Capture the cell that displays the provided text and extract its (x, y) central coordinate. 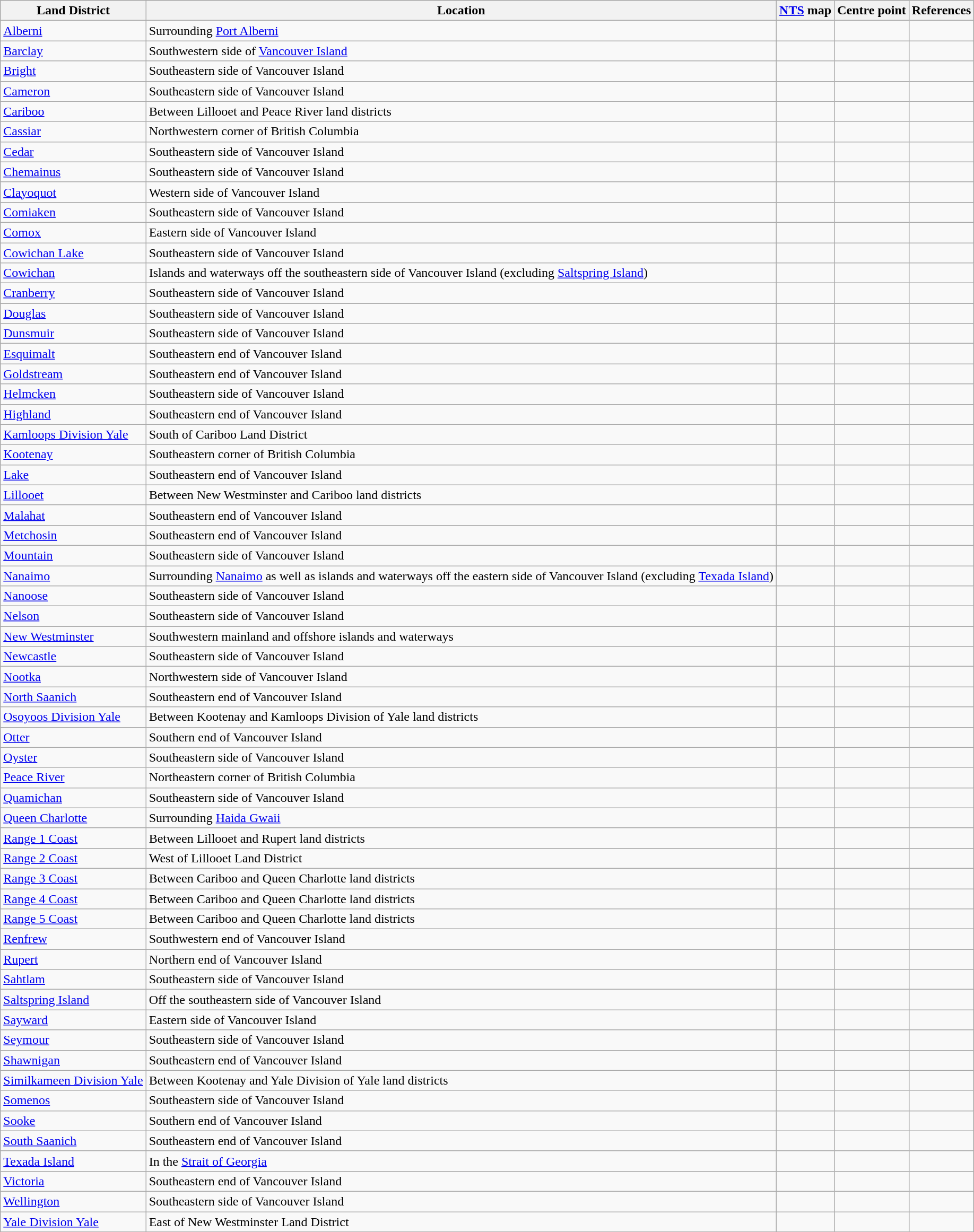
Douglas (73, 313)
Comiaken (73, 212)
Somenos (73, 1100)
Kootenay (73, 455)
Northern end of Vancouver Island (461, 959)
South Saanich (73, 1141)
Sahtlam (73, 980)
Similkameen Division Yale (73, 1080)
Between New Westminster and Cariboo land districts (461, 495)
Highland (73, 414)
Between Lillooet and Peace River land districts (461, 111)
New Westminster (73, 636)
NTS map (805, 11)
Cassiar (73, 132)
Sooke (73, 1121)
Mountain (73, 555)
Between Kootenay and Yale Division of Yale land districts (461, 1080)
Lake (73, 475)
Northwestern side of Vancouver Island (461, 677)
Lillooet (73, 495)
Rupert (73, 959)
South of Cariboo Land District (461, 434)
Seymour (73, 1040)
Range 5 Coast (73, 919)
Texada Island (73, 1161)
Shawnigan (73, 1060)
Oyster (73, 757)
Kamloops Division Yale (73, 434)
Wellington (73, 1201)
Surrounding Nanaimo as well as islands and waterways off the eastern side of Vancouver Island (excluding Texada Island) (461, 575)
Northeastern corner of British Columbia (461, 777)
Otter (73, 737)
Renfrew (73, 939)
Cedar (73, 152)
Southwestern side of Vancouver Island (461, 51)
Nanaimo (73, 575)
Western side of Vancouver Island (461, 192)
In the Strait of Georgia (461, 1161)
Helmcken (73, 394)
Dunsmuir (73, 334)
North Saanich (73, 697)
Between Kootenay and Kamloops Division of Yale land districts (461, 717)
Southwestern mainland and offshore islands and waterways (461, 636)
Cameron (73, 91)
Osoyoos Division Yale (73, 717)
Cariboo (73, 111)
Nootka (73, 677)
Between Lillooet and Rupert land districts (461, 838)
Nanoose (73, 596)
Southwestern end of Vancouver Island (461, 939)
Esquimalt (73, 354)
Alberni (73, 31)
Victoria (73, 1181)
Islands and waterways off the southeastern side of Vancouver Island (excluding Saltspring Island) (461, 273)
East of New Westminster Land District (461, 1221)
Goldstream (73, 374)
Malahat (73, 515)
Cowichan (73, 273)
Surrounding Port Alberni (461, 31)
Range 2 Coast (73, 858)
Sayward (73, 1020)
Cranberry (73, 293)
Comox (73, 232)
Metchosin (73, 535)
Newcastle (73, 657)
Centre point (872, 11)
Land District (73, 11)
Location (461, 11)
Saltspring Island (73, 1000)
Yale Division Yale (73, 1221)
Barclay (73, 51)
Southeastern corner of British Columbia (461, 455)
Range 1 Coast (73, 838)
Range 4 Coast (73, 899)
Northwestern corner of British Columbia (461, 132)
Chemainus (73, 172)
Cowichan Lake (73, 253)
Nelson (73, 616)
West of Lillooet Land District (461, 858)
Clayoquot (73, 192)
Peace River (73, 777)
Queen Charlotte (73, 818)
References (941, 11)
Surrounding Haida Gwaii (461, 818)
Bright (73, 71)
Off the southeastern side of Vancouver Island (461, 1000)
Range 3 Coast (73, 878)
Quamichan (73, 798)
